Identify which cell holds the provided text, then report its [X, Y] central coordinate. 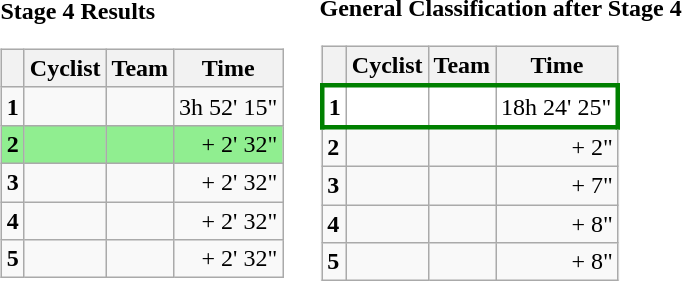
3h 52' 15" [228, 106]
+ 2" [558, 147]
18h 24' 25" [558, 106]
+ 7" [558, 185]
